For the text-containing cell, return its midpoint in [X, Y] coordinate format. 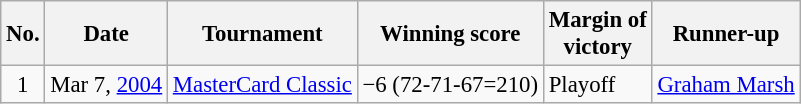
Runner-up [726, 34]
1 [23, 85]
Date [106, 34]
No. [23, 34]
−6 (72-71-67=210) [450, 85]
Tournament [262, 34]
Winning score [450, 34]
Graham Marsh [726, 85]
MasterCard Classic [262, 85]
Playoff [598, 85]
Margin ofvictory [598, 34]
Mar 7, 2004 [106, 85]
